Search for the cell housing the specified text and yield its [X, Y] center coordinate. 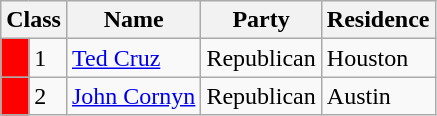
Houston [378, 58]
Residence [378, 20]
Class [34, 20]
1 [48, 58]
John Cornyn [133, 96]
2 [48, 96]
Party [261, 20]
Ted Cruz [133, 58]
Name [133, 20]
Austin [378, 96]
